Return the [x, y] coordinate for the center point of the cell that contains the specified text.  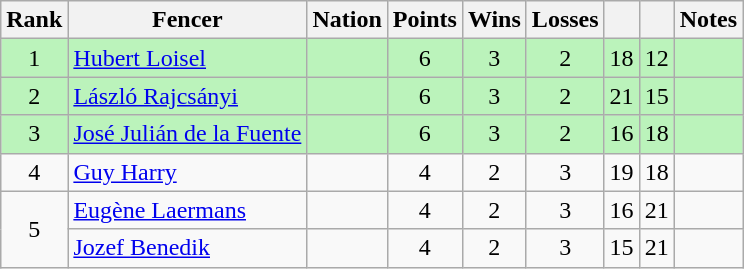
Hubert Loisel [188, 58]
Notes [708, 20]
1 [34, 58]
Jozef Benedik [188, 248]
Points [424, 20]
Guy Harry [188, 172]
Eugène Laermans [188, 210]
Fencer [188, 20]
Wins [494, 20]
Rank [34, 20]
László Rajcsányi [188, 96]
Losses [565, 20]
12 [656, 58]
José Julián de la Fuente [188, 134]
5 [34, 229]
19 [622, 172]
Nation [347, 20]
